Return [x, y] of the center of cell containing provided text 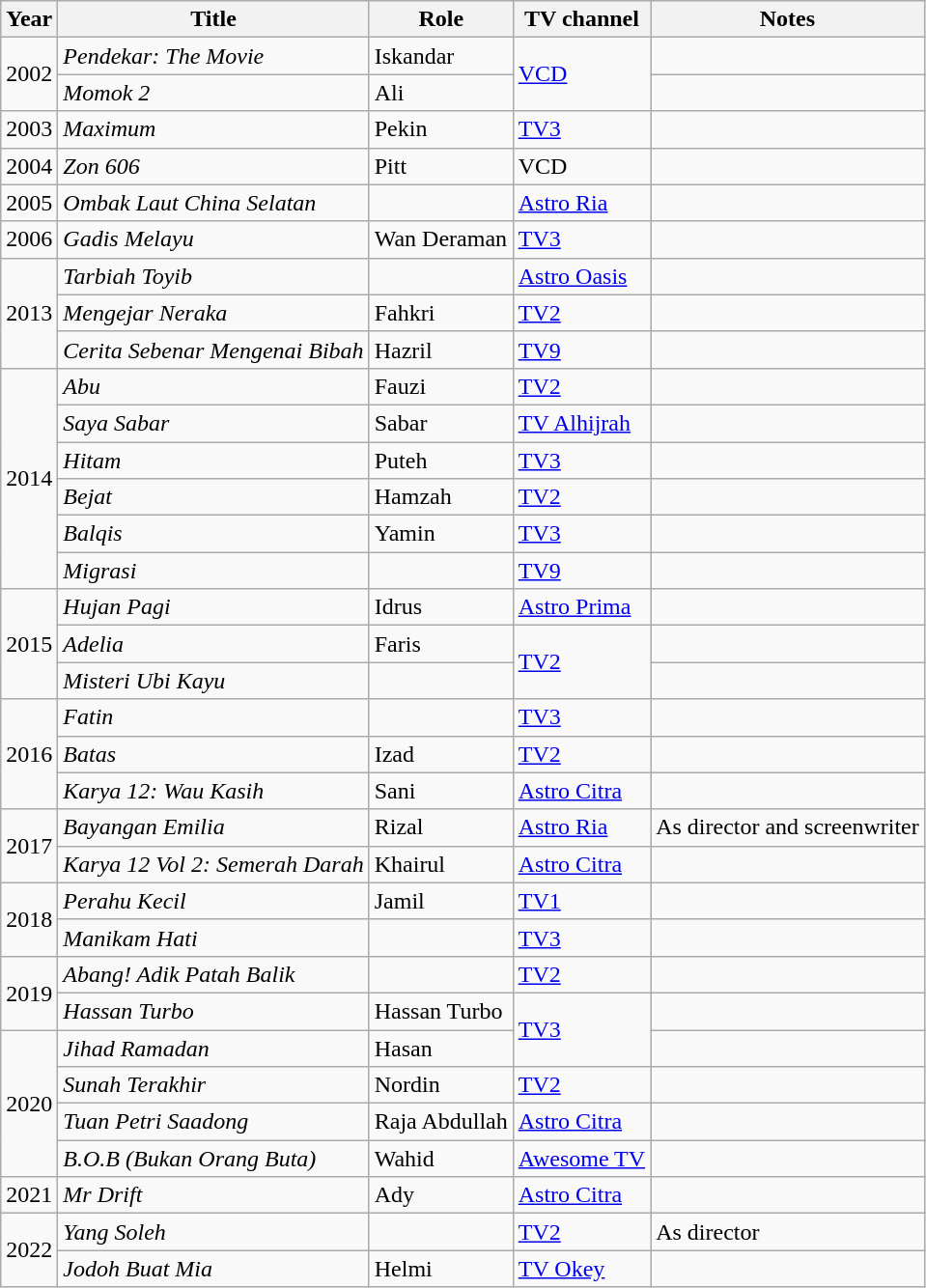
Bejat [213, 497]
Tarbiah Toyib [213, 276]
2003 [29, 129]
TV channel [581, 19]
Abu [213, 386]
2019 [29, 993]
Mengejar Neraka [213, 313]
Fauzi [440, 386]
Perahu Kecil [213, 901]
As director [788, 1232]
Fatin [213, 717]
Astro Oasis [581, 276]
Bayangan Emilia [213, 827]
Jodoh Buat Mia [213, 1269]
2013 [29, 313]
Nordin [440, 1085]
Sunah Terakhir [213, 1085]
Misteri Ubi Kayu [213, 681]
Yamin [440, 534]
2002 [29, 74]
Fahkri [440, 313]
Mr Drift [213, 1195]
Ali [440, 93]
Jamil [440, 901]
Maximum [213, 129]
Zon 606 [213, 166]
Pekin [440, 129]
Jihad Ramadan [213, 1048]
Awesome TV [581, 1159]
2017 [29, 846]
Khairul [440, 864]
Gadis Melayu [213, 239]
Wahid [440, 1159]
As director and screenwriter [788, 827]
2022 [29, 1250]
Ombak Laut China Selatan [213, 203]
2014 [29, 478]
Karya 12: Wau Kasih [213, 791]
Hasan [440, 1048]
TV Alhijrah [581, 423]
2021 [29, 1195]
Cerita Sebenar Mengenai Bibah [213, 350]
Helmi [440, 1269]
Yang Soleh [213, 1232]
2015 [29, 644]
Role [440, 19]
2004 [29, 166]
TV1 [581, 901]
Saya Sabar [213, 423]
Adelia [213, 644]
Rizal [440, 827]
Idrus [440, 607]
Hitam [213, 461]
Abang! Adik Patah Balik [213, 974]
Momok 2 [213, 93]
Karya 12 Vol 2: Semerah Darah [213, 864]
Faris [440, 644]
Ady [440, 1195]
Balqis [213, 534]
Astro Prima [581, 607]
Iskandar [440, 56]
Hazril [440, 350]
2016 [29, 754]
Puteh [440, 461]
Sani [440, 791]
B.O.B (Bukan Orang Buta) [213, 1159]
Wan Deraman [440, 239]
TV Okey [581, 1269]
Raja Abdullah [440, 1122]
Notes [788, 19]
2005 [29, 203]
2006 [29, 239]
Manikam Hati [213, 938]
Izad [440, 754]
Tuan Petri Saadong [213, 1122]
Year [29, 19]
2020 [29, 1103]
2018 [29, 919]
Title [213, 19]
Sabar [440, 423]
Hujan Pagi [213, 607]
Batas [213, 754]
Pitt [440, 166]
Pendekar: The Movie [213, 56]
Hamzah [440, 497]
Migrasi [213, 571]
